Return the [x, y] coordinate for the center point of the cell that contains the specified text.  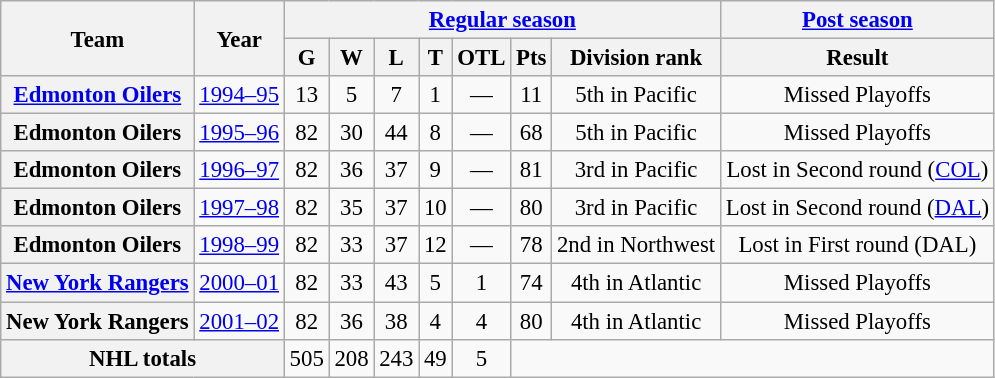
1998–99 [239, 245]
35 [352, 208]
W [352, 58]
505 [306, 358]
68 [532, 133]
G [306, 58]
Lost in First round (DAL) [857, 245]
NHL totals [143, 358]
43 [396, 283]
Lost in Second round (DAL) [857, 208]
2000–01 [239, 283]
Result [857, 58]
Pts [532, 58]
10 [436, 208]
1996–97 [239, 170]
13 [306, 95]
Year [239, 38]
208 [352, 358]
12 [436, 245]
243 [396, 358]
38 [396, 321]
1994–95 [239, 95]
9 [436, 170]
81 [532, 170]
8 [436, 133]
Division rank [636, 58]
OTL [482, 58]
1995–96 [239, 133]
Team [98, 38]
11 [532, 95]
74 [532, 283]
2nd in Northwest [636, 245]
Lost in Second round (COL) [857, 170]
Post season [857, 20]
1997–98 [239, 208]
T [436, 58]
78 [532, 245]
Regular season [502, 20]
49 [436, 358]
7 [396, 95]
2001–02 [239, 321]
L [396, 58]
30 [352, 133]
44 [396, 133]
